Return (x, y) of the center of cell containing provided text 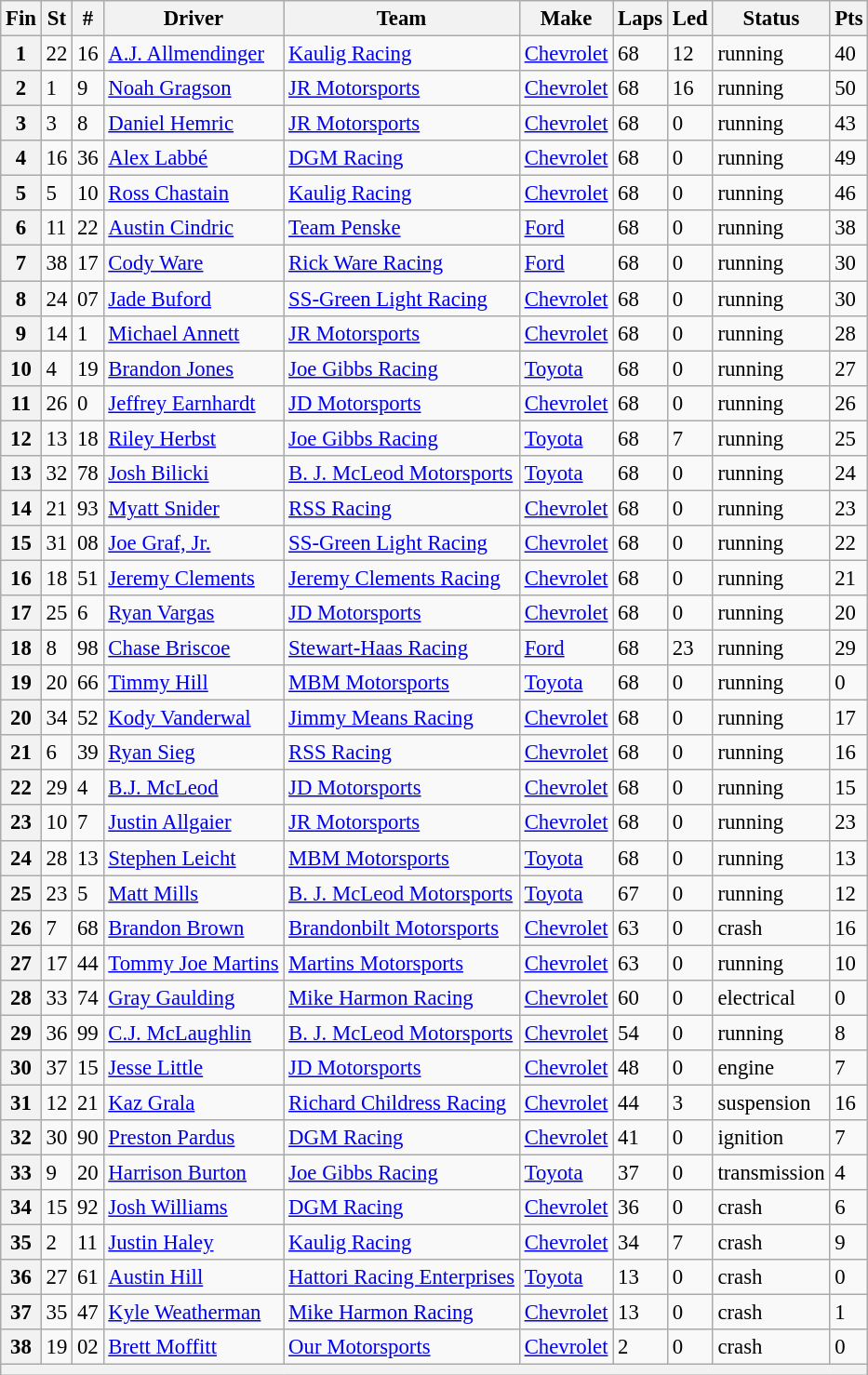
60 (640, 998)
Richard Childress Racing (402, 1102)
transmission (771, 1173)
48 (640, 1068)
Brett Moffitt (194, 1348)
Justin Haley (194, 1243)
Josh Williams (194, 1208)
Our Motorsports (402, 1348)
66 (87, 683)
61 (87, 1277)
40 (848, 54)
Ryan Sieg (194, 753)
Brandon Jones (194, 368)
51 (87, 578)
Team Penske (402, 228)
Status (771, 19)
Jeremy Clements (194, 578)
Noah Gragson (194, 88)
Cody Ware (194, 263)
92 (87, 1208)
ignition (771, 1138)
Jimmy Means Racing (402, 718)
90 (87, 1138)
Jade Buford (194, 299)
52 (87, 718)
Austin Cindric (194, 228)
39 (87, 753)
49 (848, 158)
Led (690, 19)
Stephen Leicht (194, 858)
A.J. Allmendinger (194, 54)
Jeremy Clements Racing (402, 578)
Jesse Little (194, 1068)
Make (566, 19)
Hattori Racing Enterprises (402, 1277)
99 (87, 1033)
B.J. McLeod (194, 788)
suspension (771, 1102)
C.J. McLaughlin (194, 1033)
Fin (21, 19)
Laps (640, 19)
98 (87, 648)
Kyle Weatherman (194, 1313)
93 (87, 508)
Preston Pardus (194, 1138)
54 (640, 1033)
Jeffrey Earnhardt (194, 403)
78 (87, 474)
Team (402, 19)
Pts (848, 19)
St (56, 19)
74 (87, 998)
43 (848, 124)
Brandonbilt Motorsports (402, 928)
electrical (771, 998)
Stewart-Haas Racing (402, 648)
Chase Briscoe (194, 648)
Myatt Snider (194, 508)
Driver (194, 19)
Riley Herbst (194, 438)
67 (640, 893)
07 (87, 299)
41 (640, 1138)
Brandon Brown (194, 928)
46 (848, 194)
engine (771, 1068)
Matt Mills (194, 893)
Daniel Hemric (194, 124)
Austin Hill (194, 1277)
# (87, 19)
02 (87, 1348)
47 (87, 1313)
50 (848, 88)
Josh Bilicki (194, 474)
Timmy Hill (194, 683)
Kody Vanderwal (194, 718)
Gray Gaulding (194, 998)
Ryan Vargas (194, 613)
Michael Annett (194, 333)
Harrison Burton (194, 1173)
Justin Allgaier (194, 823)
Tommy Joe Martins (194, 963)
Alex Labbé (194, 158)
Ross Chastain (194, 194)
Rick Ware Racing (402, 263)
08 (87, 543)
Martins Motorsports (402, 963)
Kaz Grala (194, 1102)
Joe Graf, Jr. (194, 543)
